Identify which cell holds the provided text, then report its (X, Y) central coordinate. 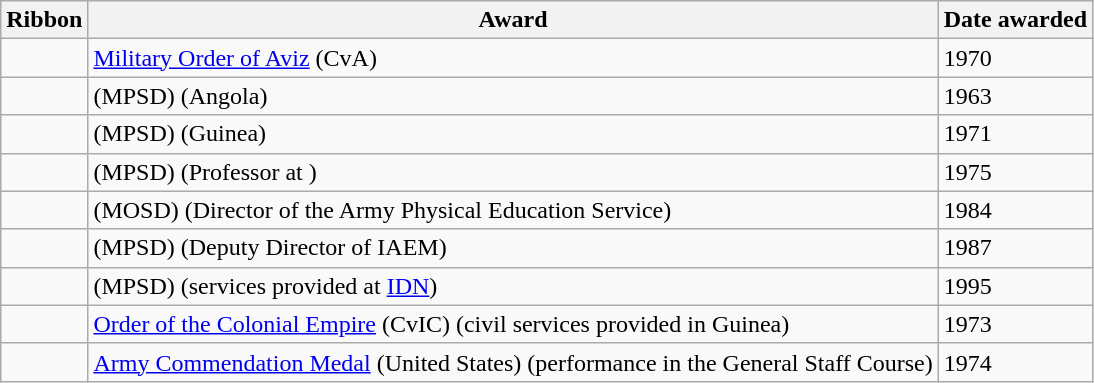
1970 (1015, 58)
1971 (1015, 134)
(MPSD) (Angola) (513, 96)
Order of the Colonial Empire (CvIC) (civil services provided in Guinea) (513, 324)
1974 (1015, 362)
(MPSD) (Deputy Director of IAEM) (513, 248)
1973 (1015, 324)
(MPSD) (Guinea) (513, 134)
Army Commendation Medal (United States) (performance in the General Staff Course) (513, 362)
(MPSD) (Professor at ) (513, 172)
Ribbon (44, 20)
1963 (1015, 96)
1995 (1015, 286)
1984 (1015, 210)
1975 (1015, 172)
1987 (1015, 248)
Award (513, 20)
(MOSD) (Director of the Army Physical Education Service) (513, 210)
Date awarded (1015, 20)
Military Order of Aviz (CvA) (513, 58)
(MPSD) (services provided at IDN) (513, 286)
